Capture the cell that displays the provided text and extract its (X, Y) central coordinate. 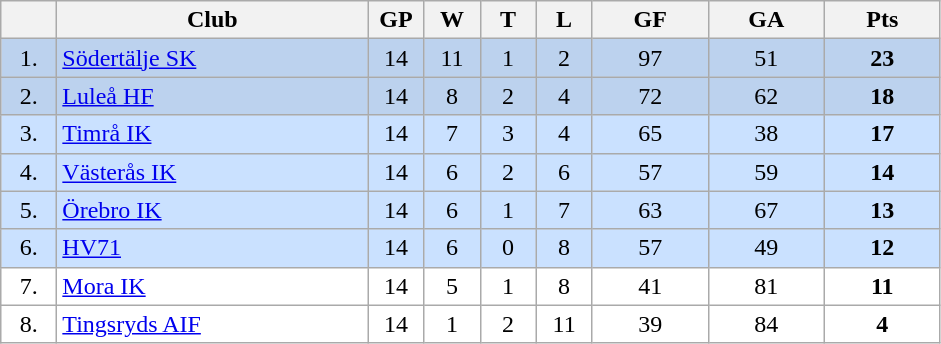
W (452, 20)
5. (29, 210)
4. (29, 172)
59 (766, 172)
12 (882, 248)
Mora IK (212, 286)
Timrå IK (212, 134)
Västerås IK (212, 172)
81 (766, 286)
13 (882, 210)
7. (29, 286)
49 (766, 248)
GA (766, 20)
41 (650, 286)
97 (650, 58)
6. (29, 248)
67 (766, 210)
23 (882, 58)
Örebro IK (212, 210)
2. (29, 96)
72 (650, 96)
84 (766, 324)
51 (766, 58)
Södertälje SK (212, 58)
Club (212, 20)
3. (29, 134)
63 (650, 210)
17 (882, 134)
GF (650, 20)
L (564, 20)
Pts (882, 20)
1. (29, 58)
GP (396, 20)
38 (766, 134)
HV71 (212, 248)
62 (766, 96)
T (508, 20)
5 (452, 286)
18 (882, 96)
3 (508, 134)
0 (508, 248)
39 (650, 324)
65 (650, 134)
Tingsryds AIF (212, 324)
Luleå HF (212, 96)
8. (29, 324)
